Return the (x, y) coordinate for the center point of the cell that contains the specified text.  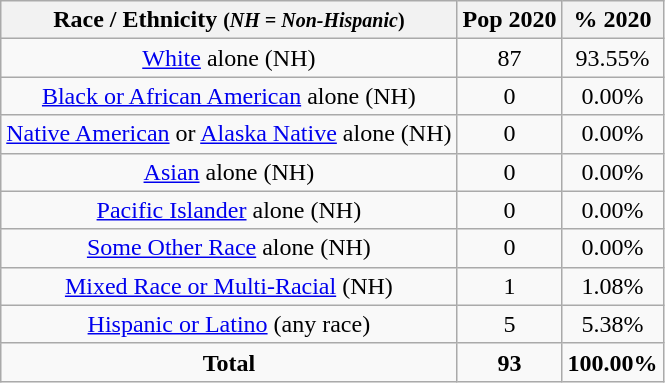
Pop 2020 (510, 20)
Race / Ethnicity (NH = Non-Hispanic) (229, 20)
Pacific Islander alone (NH) (229, 210)
87 (510, 58)
1.08% (612, 286)
White alone (NH) (229, 58)
Asian alone (NH) (229, 172)
Black or African American alone (NH) (229, 96)
Native American or Alaska Native alone (NH) (229, 134)
93 (510, 362)
Total (229, 362)
% 2020 (612, 20)
Some Other Race alone (NH) (229, 248)
100.00% (612, 362)
93.55% (612, 58)
Hispanic or Latino (any race) (229, 324)
Mixed Race or Multi-Racial (NH) (229, 286)
1 (510, 286)
5.38% (612, 324)
5 (510, 324)
